Scan for the cell matching the given text and deliver its [x, y] coordinate at center. 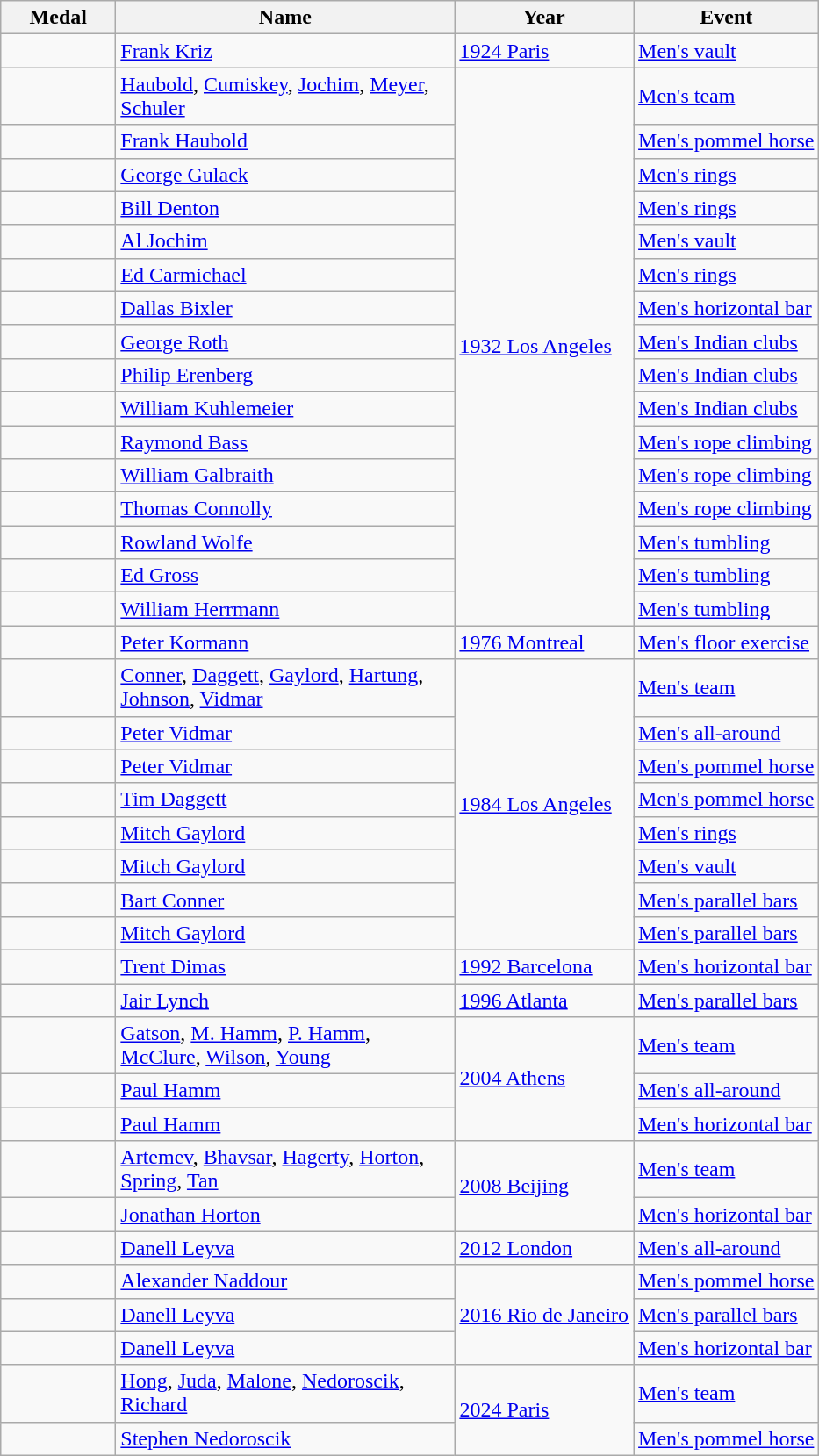
Rowland Wolfe [285, 542]
2012 London [544, 1248]
William Kuhlemeier [285, 408]
Hong, Juda, Malone, Nedoroscik, Richard [285, 1394]
Peter Kormann [285, 642]
Ed Gross [285, 576]
Philip Erenberg [285, 375]
William Herrmann [285, 609]
2004 Athens [544, 1079]
Ed Carmichael [285, 275]
1924 Paris [544, 51]
1996 Atlanta [544, 1000]
1992 Barcelona [544, 966]
Artemev, Bhavsar, Hagerty, Horton, Spring, Tan [285, 1169]
Thomas Connolly [285, 509]
Gatson, M. Hamm, P. Hamm, McClure, Wilson, Young [285, 1046]
Stephen Nedoroscik [285, 1438]
Name [285, 18]
Conner, Daggett, Gaylord, Hartung, Johnson, Vidmar [285, 688]
George Roth [285, 341]
Haubold, Cumiskey, Jochim, Meyer, Schuler [285, 97]
Al Jochim [285, 241]
Event [727, 18]
Jonathan Horton [285, 1215]
Year [544, 18]
1932 Los Angeles [544, 347]
Bill Denton [285, 208]
2024 Paris [544, 1409]
William Galbraith [285, 476]
2016 Rio de Janeiro [544, 1315]
Jair Lynch [285, 1000]
Alexander Naddour [285, 1281]
2008 Beijing [544, 1187]
Trent Dimas [285, 966]
Medal [58, 18]
Frank Haubold [285, 141]
Frank Kriz [285, 51]
Raymond Bass [285, 441]
1984 Los Angeles [544, 805]
1976 Montreal [544, 642]
Dallas Bixler [285, 308]
Men's floor exercise [727, 642]
Tim Daggett [285, 800]
George Gulack [285, 175]
Bart Conner [285, 900]
